Output the (x, y) coordinate of the center of the cell containing the given text.  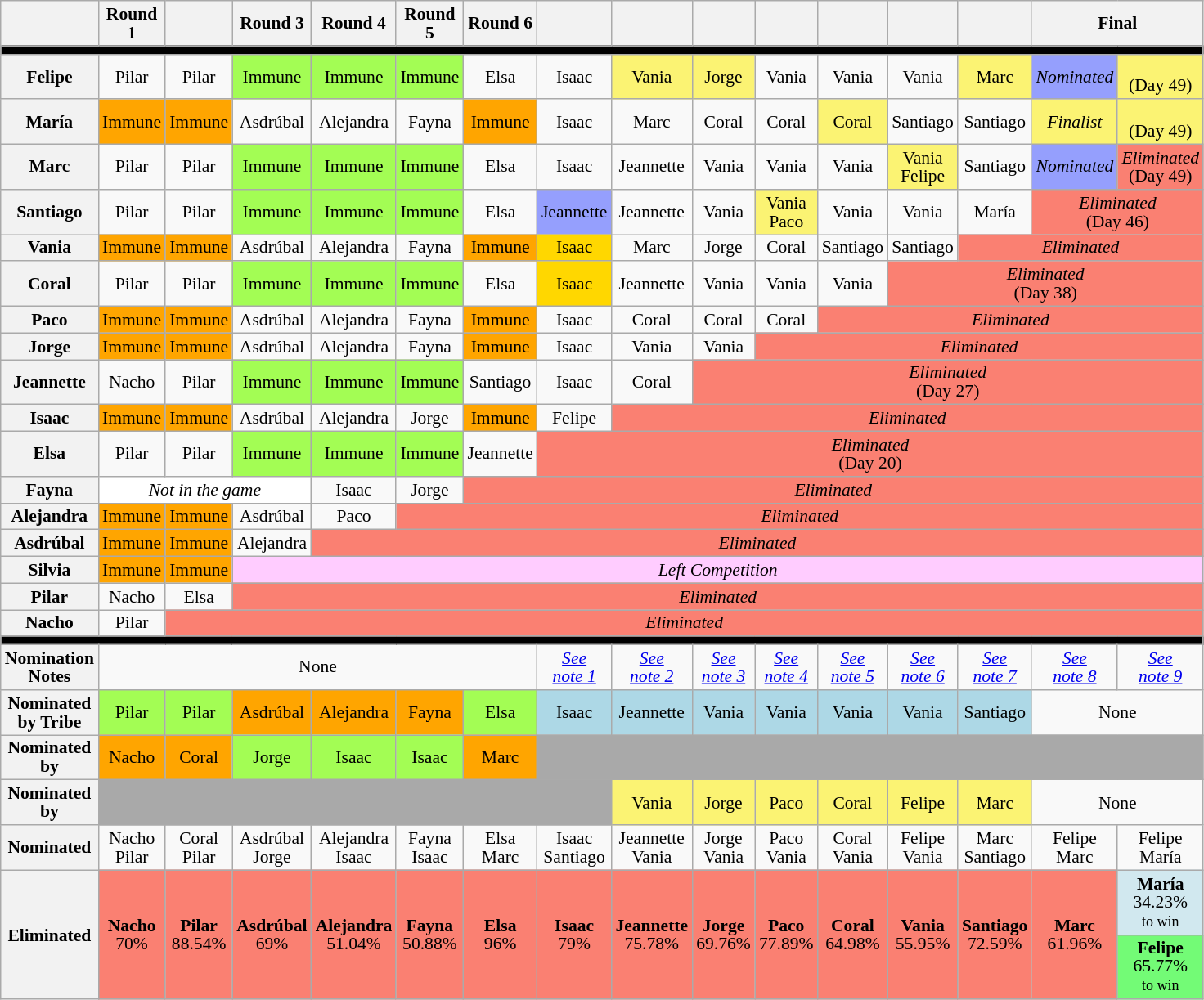
IsaacSantiago (574, 847)
Nomination Notes (49, 667)
Seenote 7 (995, 667)
Paco77.89% (787, 935)
Seenote 2 (651, 667)
María34.23%to win (1160, 903)
Santiago72.59% (995, 935)
Eliminated (Day 20) (870, 455)
Marc61.96% (1075, 935)
Round 1 (132, 23)
PacoVania (787, 847)
Nominatedby Tribe (49, 713)
Seenote 6 (923, 667)
Alejandra51.04% (354, 935)
AlejandraIsaac (354, 847)
FelipeVania (923, 847)
Eliminated (Day 27) (947, 383)
JorgeVania (723, 847)
Finalist (1075, 123)
Nacho70% (132, 935)
ElsaMarc (500, 847)
Jorge69.76% (723, 935)
Final (1117, 23)
Seenote 3 (723, 667)
Coral64.98% (853, 935)
Eliminated (Day 38) (1045, 285)
Fayna50.88% (429, 935)
Jeannette75.78% (651, 935)
Vania55.95% (923, 935)
CoralVania (853, 847)
VaniaPaco (787, 213)
Eliminated (Day 46) (1117, 213)
Round 3 (272, 23)
Seenote 8 (1075, 667)
Round 6 (500, 23)
Not in the game (204, 491)
JeannetteVania (651, 847)
Seenote 5 (853, 667)
Elsa96% (500, 935)
Seenote 9 (1160, 667)
VaniaFelipe (923, 167)
Eliminated (Day 49) (1160, 167)
Left Competition (718, 571)
FelipeMarc (1075, 847)
FelipeMaría (1160, 847)
AsdrúbalJorge (272, 847)
Seenote 4 (787, 667)
Round 5 (429, 23)
Round 4 (354, 23)
Pilar88.54% (199, 935)
MarcSantiago (995, 847)
Silvia (49, 571)
Asdrúbal69% (272, 935)
CoralPilar (199, 847)
Felipe65.77%to win (1160, 966)
Seenote 1 (574, 667)
FaynaIsaac (429, 847)
NachoPilar (132, 847)
Isaac79% (574, 935)
